Search for the cell housing the specified text and yield its (X, Y) center coordinate. 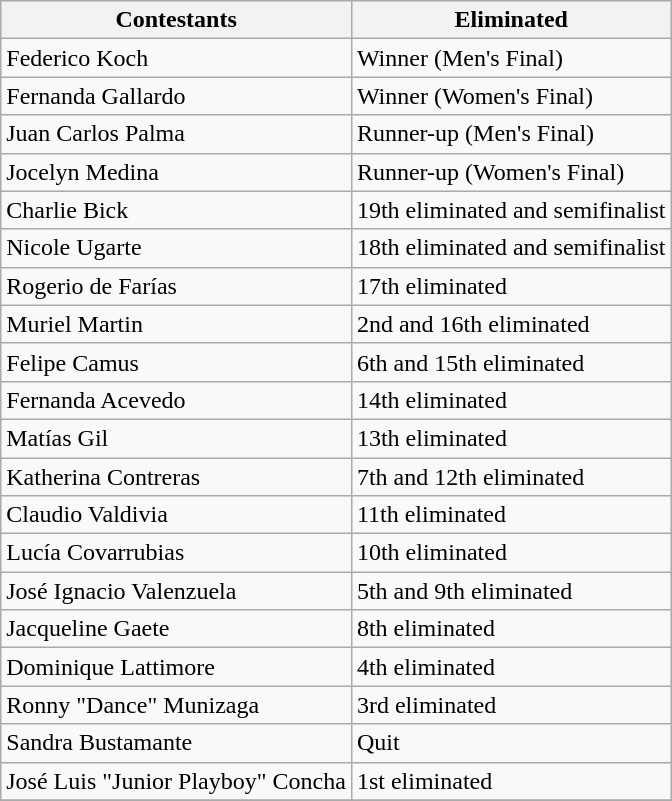
Dominique Lattimore (176, 667)
Rogerio de Farías (176, 286)
Matías Gil (176, 438)
5th and 9th eliminated (511, 591)
11th eliminated (511, 515)
Fernanda Gallardo (176, 96)
1st eliminated (511, 781)
13th eliminated (511, 438)
Contestants (176, 20)
6th and 15th eliminated (511, 362)
José Luis "Junior Playboy" Concha (176, 781)
Lucía Covarrubias (176, 553)
Felipe Camus (176, 362)
Runner-up (Women's Final) (511, 172)
19th eliminated and semifinalist (511, 210)
Winner (Men's Final) (511, 58)
Federico Koch (176, 58)
2nd and 16th eliminated (511, 324)
Nicole Ugarte (176, 248)
Muriel Martin (176, 324)
Jocelyn Medina (176, 172)
José Ignacio Valenzuela (176, 591)
Winner (Women's Final) (511, 96)
Runner-up (Men's Final) (511, 134)
7th and 12th eliminated (511, 477)
8th eliminated (511, 629)
Claudio Valdivia (176, 515)
Fernanda Acevedo (176, 400)
Quit (511, 743)
17th eliminated (511, 286)
18th eliminated and semifinalist (511, 248)
4th eliminated (511, 667)
Jacqueline Gaete (176, 629)
Ronny "Dance" Munizaga (176, 705)
10th eliminated (511, 553)
Sandra Bustamante (176, 743)
Eliminated (511, 20)
Juan Carlos Palma (176, 134)
3rd eliminated (511, 705)
Charlie Bick (176, 210)
14th eliminated (511, 400)
Katherina Contreras (176, 477)
